Provide the [X, Y] coordinate of the cell's center where the given text is located.  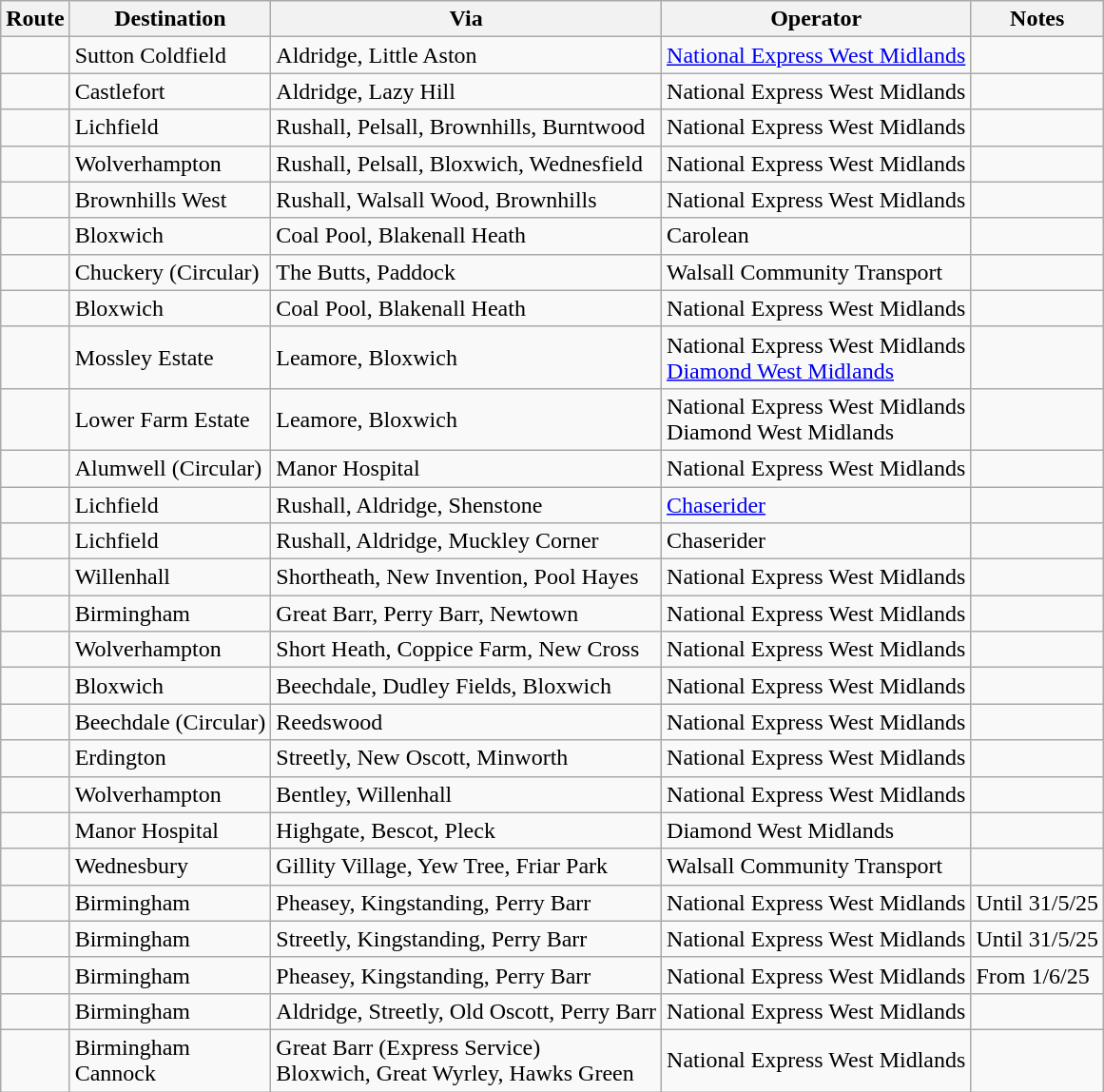
Castlefort [170, 91]
Rushall, Pelsall, Bloxwich, Wednesfield [466, 164]
Gillity Village, Yew Tree, Friar Park [466, 867]
Aldridge, Lazy Hill [466, 91]
Bentley, Willenhall [466, 794]
The Butts, Paddock [466, 272]
Rushall, Pelsall, Brownhills, Burntwood [466, 127]
Rushall, Walsall Wood, Brownhills [466, 200]
Reedswood [466, 722]
Rushall, Aldridge, Muckley Corner [466, 541]
Aldridge, Streetly, Old Oscott, Perry Barr [466, 1011]
BirminghamCannock [170, 1060]
Sutton Coldfield [170, 55]
Lower Farm Estate [170, 419]
Streetly, Kingstanding, Perry Barr [466, 939]
Short Heath, Coppice Farm, New Cross [466, 650]
Aldridge, Little Aston [466, 55]
Mossley Estate [170, 358]
Via [466, 19]
Streetly, New Oscott, Minworth [466, 758]
Diamond West Midlands [816, 830]
Brownhills West [170, 200]
Alumwell (Circular) [170, 468]
Destination [170, 19]
Willenhall [170, 577]
Beechdale, Dudley Fields, Bloxwich [466, 686]
Great Barr (Express Service)Bloxwich, Great Wyrley, Hawks Green [466, 1060]
Carolean [816, 236]
Chuckery (Circular) [170, 272]
Highgate, Bescot, Pleck [466, 830]
Erdington [170, 758]
Notes [1037, 19]
Route [35, 19]
From 1/6/25 [1037, 975]
Beechdale (Circular) [170, 722]
Great Barr, Perry Barr, Newtown [466, 614]
Operator [816, 19]
Wednesbury [170, 867]
Shortheath, New Invention, Pool Hayes [466, 577]
Rushall, Aldridge, Shenstone [466, 505]
